Detect which cell encompasses the target text, then output its [x, y] center coordinate. 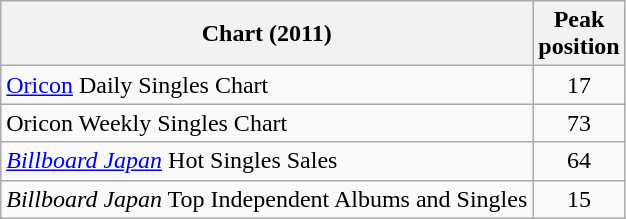
Oricon Weekly Singles Chart [267, 123]
Billboard Japan Top Independent Albums and Singles [267, 199]
Oricon Daily Singles Chart [267, 85]
Peakposition [579, 34]
15 [579, 199]
73 [579, 123]
17 [579, 85]
Chart (2011) [267, 34]
Billboard Japan Hot Singles Sales [267, 161]
64 [579, 161]
